Search for the cell housing the specified text and yield its (x, y) center coordinate. 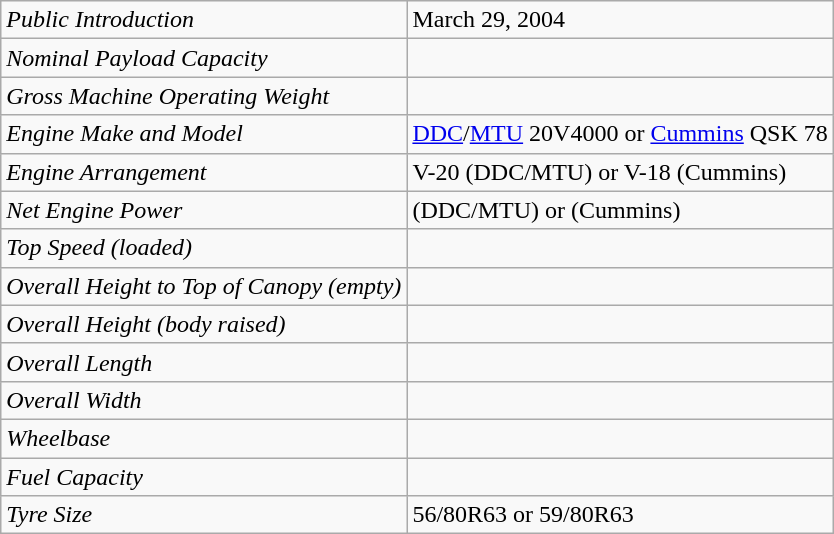
Overall Height (body raised) (204, 324)
Tyre Size (204, 515)
Overall Height to Top of Canopy (empty) (204, 286)
DDC/MTU 20V4000 or Cummins QSK 78 (620, 134)
(DDC/MTU) or (Cummins) (620, 210)
Public Introduction (204, 20)
March 29, 2004 (620, 20)
Overall Length (204, 362)
Fuel Capacity (204, 477)
Top Speed (loaded) (204, 248)
Wheelbase (204, 438)
Engine Arrangement (204, 172)
Engine Make and Model (204, 134)
Overall Width (204, 400)
Net Engine Power (204, 210)
Nominal Payload Capacity (204, 58)
56/80R63 or 59/80R63 (620, 515)
V-20 (DDC/MTU) or V-18 (Cummins) (620, 172)
Gross Machine Operating Weight (204, 96)
